Detect which cell encompasses the target text, then output its (x, y) center coordinate. 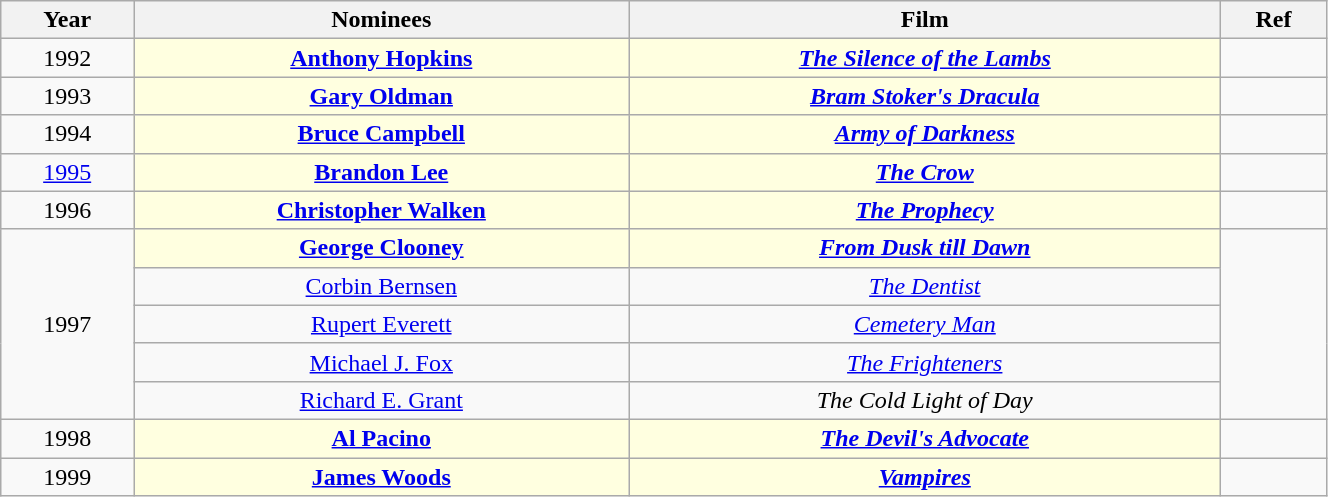
Rupert Everett (382, 324)
Cemetery Man (925, 324)
The Dentist (925, 286)
The Silence of the Lambs (925, 58)
1997 (68, 324)
1999 (68, 477)
James Woods (382, 477)
Richard E. Grant (382, 400)
Army of Darkness (925, 134)
From Dusk till Dawn (925, 248)
Nominees (382, 20)
1995 (68, 172)
Brandon Lee (382, 172)
Bram Stoker's Dracula (925, 96)
The Frighteners (925, 362)
The Devil's Advocate (925, 438)
Bruce Campbell (382, 134)
1994 (68, 134)
1998 (68, 438)
The Cold Light of Day (925, 400)
Year (68, 20)
The Prophecy (925, 210)
1993 (68, 96)
Corbin Bernsen (382, 286)
The Crow (925, 172)
Michael J. Fox (382, 362)
Anthony Hopkins (382, 58)
Al Pacino (382, 438)
1992 (68, 58)
Film (925, 20)
Ref (1274, 20)
George Clooney (382, 248)
1996 (68, 210)
Christopher Walken (382, 210)
Gary Oldman (382, 96)
Vampires (925, 477)
